Extract the (x, y) coordinate from the center of the cell holding the provided text.  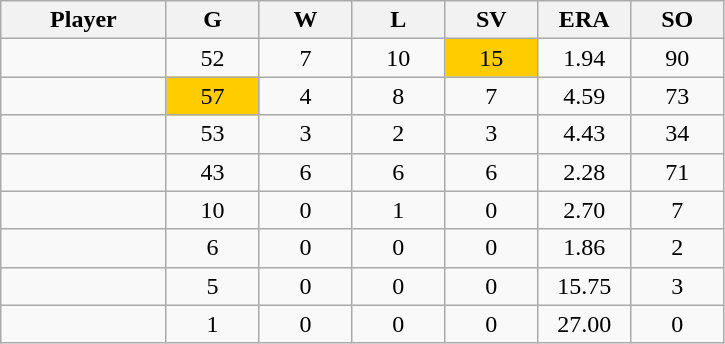
4.43 (584, 134)
2.28 (584, 172)
4 (306, 96)
SV (492, 20)
52 (212, 58)
43 (212, 172)
L (398, 20)
71 (678, 172)
W (306, 20)
Player (84, 20)
5 (212, 286)
15 (492, 58)
4.59 (584, 96)
2.70 (584, 210)
ERA (584, 20)
8 (398, 96)
34 (678, 134)
57 (212, 96)
53 (212, 134)
15.75 (584, 286)
90 (678, 58)
1.94 (584, 58)
27.00 (584, 324)
1.86 (584, 248)
SO (678, 20)
G (212, 20)
73 (678, 96)
